Detect which cell encompasses the target text, then output its [x, y] center coordinate. 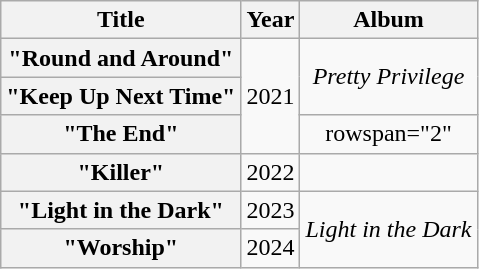
Year [270, 20]
"The End" [121, 134]
Album [388, 20]
2021 [270, 96]
Light in the Dark [388, 229]
2023 [270, 210]
"Killer" [121, 172]
Title [121, 20]
"Round and Around" [121, 58]
Pretty Privilege [388, 77]
"Light in the Dark" [121, 210]
rowspan="2" [388, 134]
2024 [270, 248]
"Worship" [121, 248]
"Keep Up Next Time" [121, 96]
2022 [270, 172]
